Return the (X, Y) coordinate for the center point of the cell that contains the specified text.  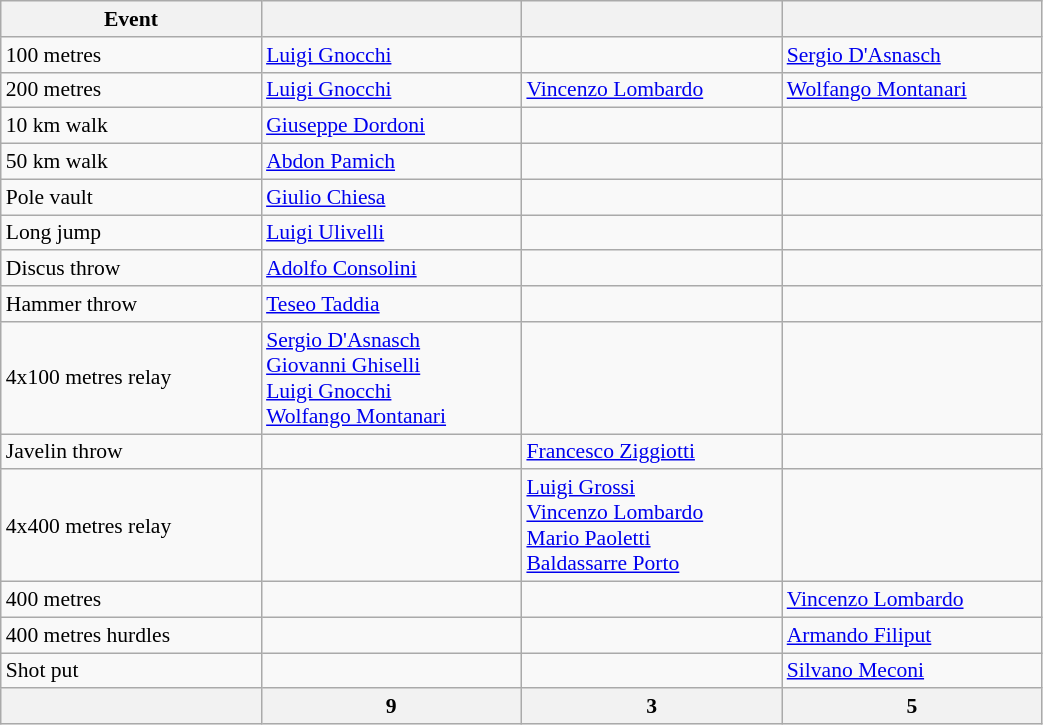
200 metres (131, 90)
400 metres (131, 600)
5 (912, 707)
9 (391, 707)
Shot put (131, 671)
Wolfango Montanari (912, 90)
Pole vault (131, 197)
Silvano Meconi (912, 671)
Javelin throw (131, 452)
Abdon Pamich (391, 162)
Giulio Chiesa (391, 197)
Armando Filiput (912, 635)
Sergio D'AsnaschGiovanni GhiselliLuigi GnocchiWolfango Montanari (391, 378)
4x100 metres relay (131, 378)
Event (131, 19)
3 (651, 707)
Luigi Ulivelli (391, 233)
Long jump (131, 233)
Discus throw (131, 269)
100 metres (131, 55)
Luigi GrossiVincenzo LombardoMario PaolettiBaldassarre Porto (651, 526)
Hammer throw (131, 304)
Teseo Taddia (391, 304)
Sergio D'Asnasch (912, 55)
50 km walk (131, 162)
10 km walk (131, 126)
Francesco Ziggiotti (651, 452)
Adolfo Consolini (391, 269)
400 metres hurdles (131, 635)
4x400 metres relay (131, 526)
Giuseppe Dordoni (391, 126)
